For the text-containing cell, return its midpoint in (X, Y) coordinate format. 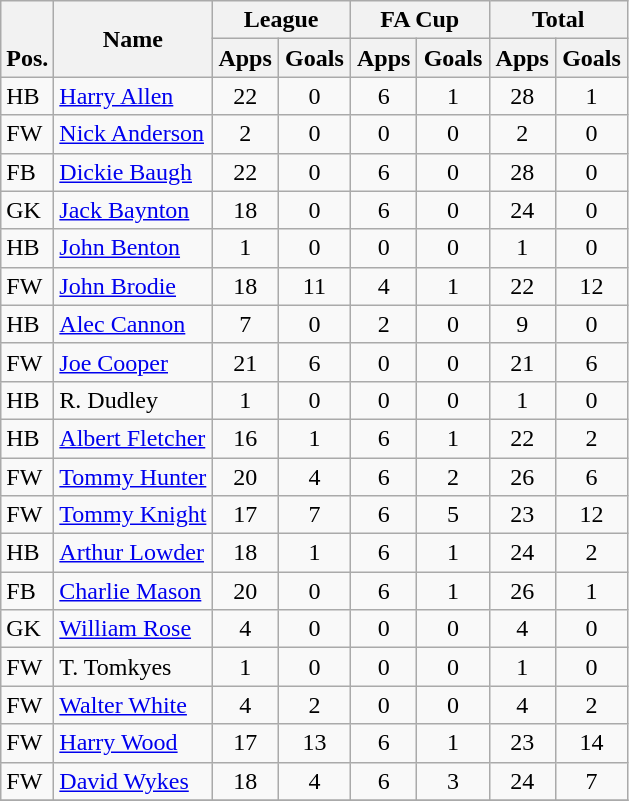
William Rose (133, 629)
John Benton (133, 248)
Harry Wood (133, 743)
Arthur Lowder (133, 553)
Harry Allen (133, 96)
14 (592, 743)
3 (453, 781)
Charlie Mason (133, 591)
FA Cup (420, 20)
16 (246, 438)
Dickie Baugh (133, 172)
Joe Cooper (133, 362)
Tommy Hunter (133, 477)
9 (522, 324)
13 (314, 743)
Tommy Knight (133, 515)
Pos. (28, 39)
Albert Fletcher (133, 438)
Name (133, 39)
R. Dudley (133, 400)
David Wykes (133, 781)
John Brodie (133, 286)
Nick Anderson (133, 134)
Walter White (133, 705)
Jack Baynton (133, 210)
League (282, 20)
Total (558, 20)
Alec Cannon (133, 324)
5 (453, 515)
T. Tomkyes (133, 667)
11 (314, 286)
